Capture the cell that displays the provided text and extract its (X, Y) central coordinate. 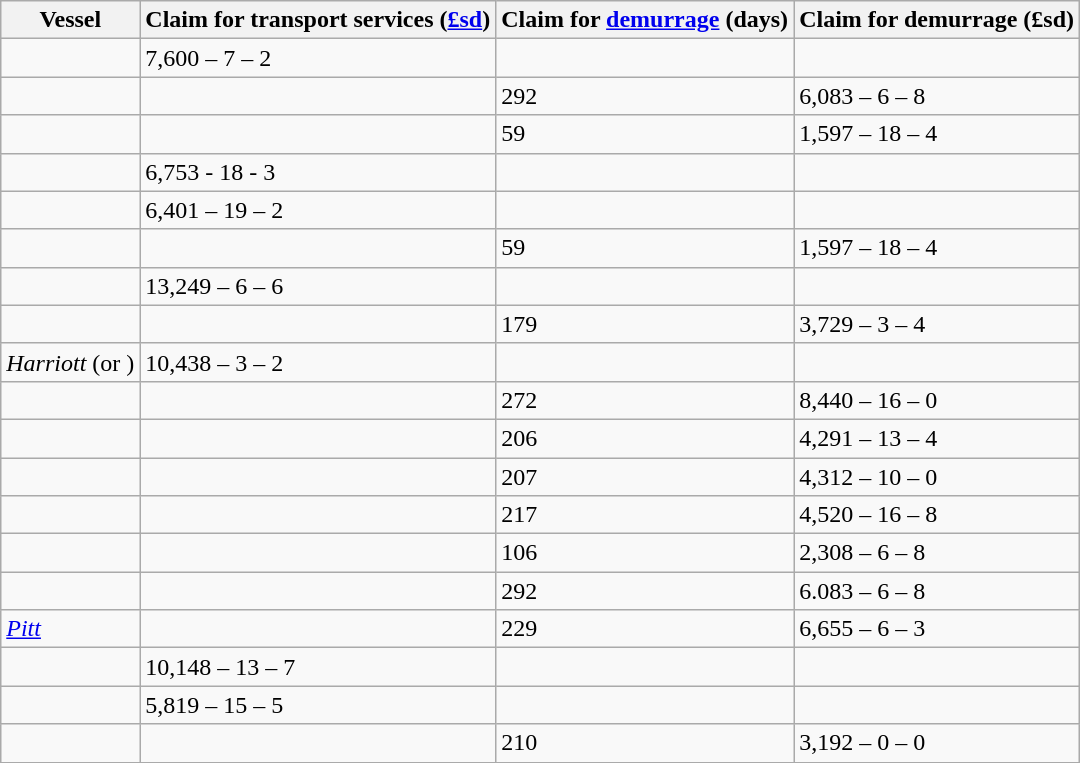
Claim for demurrage (£sd) (937, 20)
6,753 - 18 - 3 (318, 172)
6,401 – 19 – 2 (318, 210)
Claim for demurrage (days) (645, 20)
206 (645, 438)
210 (645, 743)
6,083 – 6 – 8 (937, 96)
3,729 – 3 – 4 (937, 324)
10,438 – 3 – 2 (318, 362)
10,148 – 13 – 7 (318, 667)
4,312 – 10 – 0 (937, 477)
5,819 – 15 – 5 (318, 705)
207 (645, 477)
13,249 – 6 – 6 (318, 286)
229 (645, 629)
4,520 – 16 – 8 (937, 515)
272 (645, 400)
106 (645, 553)
Pitt (70, 629)
6.083 – 6 – 8 (937, 591)
4,291 – 13 – 4 (937, 438)
6,655 – 6 – 3 (937, 629)
7,600 – 7 – 2 (318, 58)
3,192 – 0 – 0 (937, 743)
217 (645, 515)
Claim for transport services (£sd) (318, 20)
2,308 – 6 – 8 (937, 553)
179 (645, 324)
Harriott (or ) (70, 362)
Vessel (70, 20)
8,440 – 16 – 0 (937, 400)
